Determine the [x, y] coordinate at the center of the cell enclosing the given text.  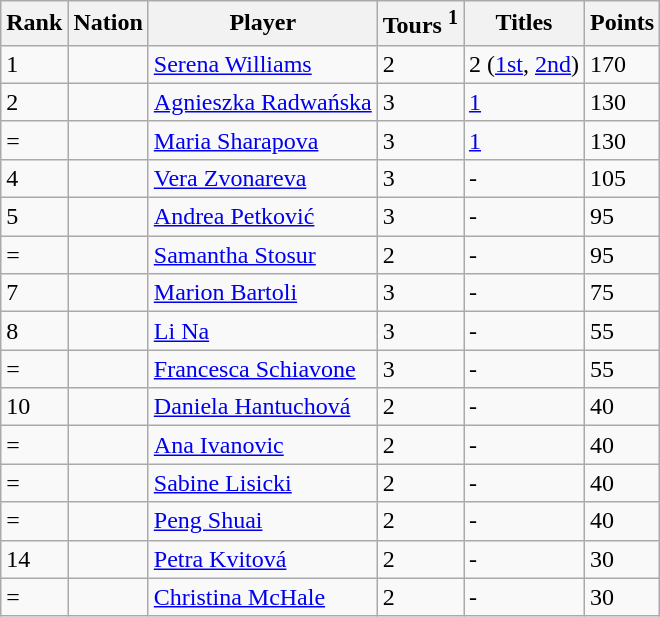
Francesca Schiavone [262, 369]
2 (1st, 2nd) [524, 64]
Daniela Hantuchová [262, 407]
Titles [524, 24]
105 [622, 178]
Li Na [262, 331]
Christina McHale [262, 597]
170 [622, 64]
Sabine Lisicki [262, 483]
14 [34, 559]
Peng Shuai [262, 521]
Petra Kvitová [262, 559]
Samantha Stosur [262, 255]
Player [262, 24]
Nation [108, 24]
5 [34, 217]
Vera Zvonareva [262, 178]
Maria Sharapova [262, 140]
75 [622, 293]
Marion Bartoli [262, 293]
10 [34, 407]
Agnieszka Radwańska [262, 102]
Points [622, 24]
Tours 1 [420, 24]
7 [34, 293]
8 [34, 331]
Andrea Petković [262, 217]
Serena Williams [262, 64]
4 [34, 178]
Rank [34, 24]
Ana Ivanovic [262, 445]
